From the cell containing the given text, extract its center point as (X, Y) coordinate. 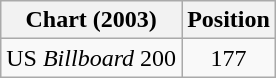
177 (229, 58)
US Billboard 200 (92, 58)
Position (229, 20)
Chart (2003) (92, 20)
